Return the [X, Y] coordinate for the center point of the cell that contains the specified text.  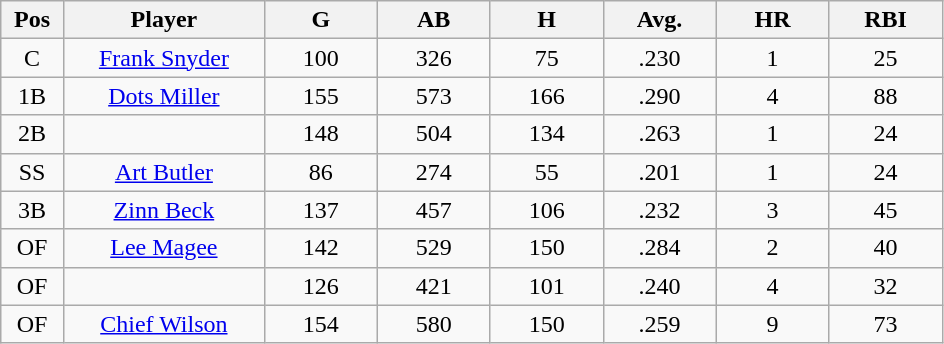
55 [546, 172]
SS [32, 172]
166 [546, 96]
88 [886, 96]
Pos [32, 20]
H [546, 20]
101 [546, 286]
.290 [660, 96]
148 [320, 134]
106 [546, 210]
3 [772, 210]
HR [772, 20]
Art Butler [164, 172]
2 [772, 248]
573 [434, 96]
1B [32, 96]
154 [320, 324]
126 [320, 286]
.232 [660, 210]
529 [434, 248]
.259 [660, 324]
G [320, 20]
Frank Snyder [164, 58]
504 [434, 134]
Lee Magee [164, 248]
Dots Miller [164, 96]
3B [32, 210]
AB [434, 20]
.240 [660, 286]
Chief Wilson [164, 324]
Avg. [660, 20]
75 [546, 58]
.263 [660, 134]
9 [772, 324]
137 [320, 210]
73 [886, 324]
457 [434, 210]
C [32, 58]
580 [434, 324]
86 [320, 172]
100 [320, 58]
.230 [660, 58]
32 [886, 286]
2B [32, 134]
45 [886, 210]
RBI [886, 20]
.284 [660, 248]
40 [886, 248]
25 [886, 58]
155 [320, 96]
274 [434, 172]
Zinn Beck [164, 210]
134 [546, 134]
142 [320, 248]
421 [434, 286]
.201 [660, 172]
Player [164, 20]
326 [434, 58]
